Identify which cell holds the provided text, then report its (x, y) central coordinate. 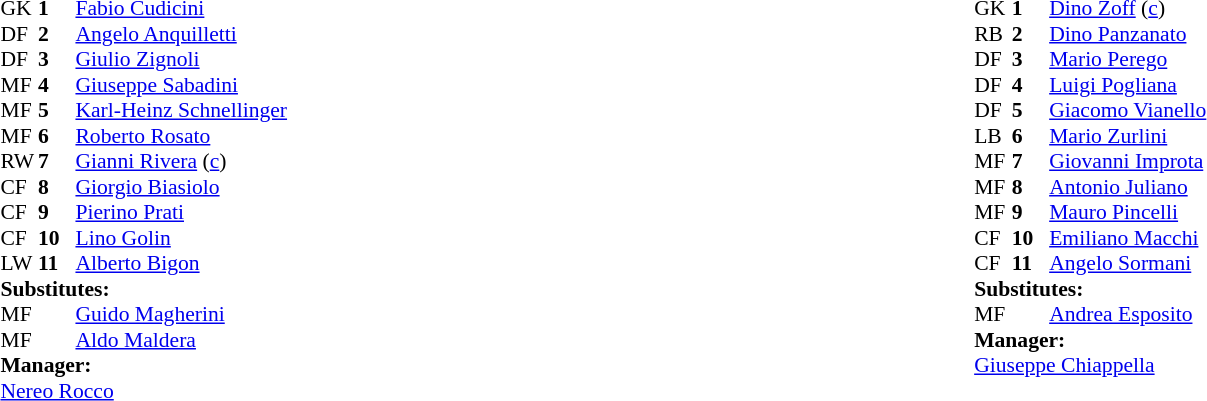
Karl-Heinz Schnellinger (181, 111)
Giorgio Biasiolo (181, 187)
LW (19, 263)
Giacomo Vianello (1128, 111)
Andrea Esposito (1128, 315)
Alberto Bigon (181, 263)
Aldo Maldera (181, 340)
Guido Magherini (181, 315)
Angelo Sormani (1128, 263)
Roberto Rosato (181, 136)
Dino Panzanato (1128, 34)
Mauro Pincelli (1128, 213)
RB (993, 34)
Antonio Juliano (1128, 187)
Giulio Zignoli (181, 59)
LB (993, 136)
Giuseppe Chiappella (1090, 365)
Gianni Rivera (c) (181, 161)
Mario Zurlini (1128, 136)
Pierino Prati (181, 213)
Angelo Anquilletti (181, 34)
Giovanni Improta (1128, 161)
Mario Perego (1128, 59)
RW (19, 161)
Lino Golin (181, 238)
Luigi Pogliana (1128, 85)
Giuseppe Sabadini (181, 85)
Emiliano Macchi (1128, 238)
